From the cell containing the given text, extract its center point as (x, y) coordinate. 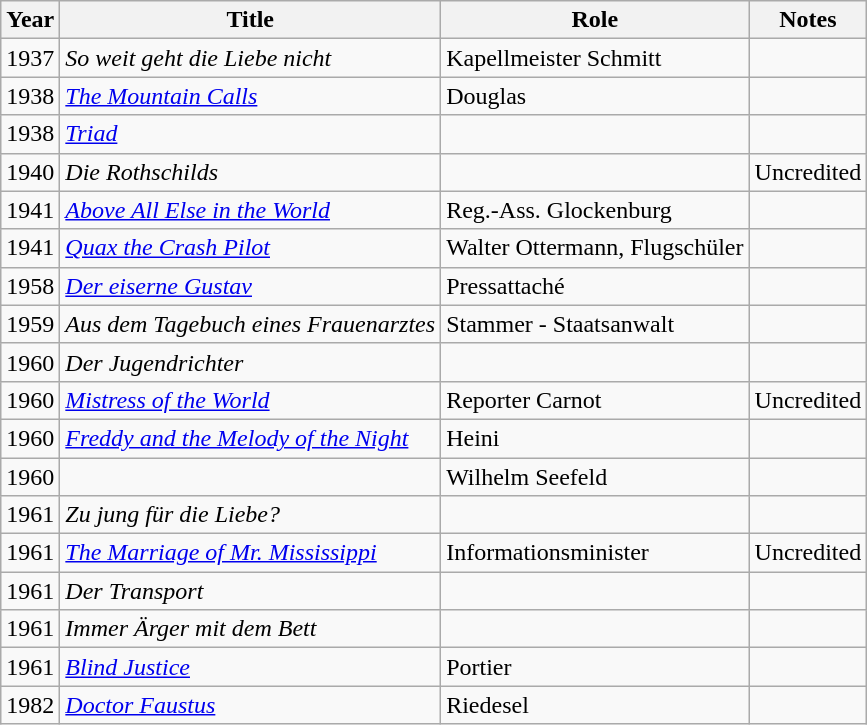
Pressattaché (595, 286)
Heini (595, 438)
1937 (30, 58)
Stammer - Staatsanwalt (595, 324)
Title (250, 20)
Der eiserne Gustav (250, 286)
Wilhelm Seefeld (595, 477)
1959 (30, 324)
Quax the Crash Pilot (250, 248)
Mistress of the World (250, 400)
Riedesel (595, 705)
Immer Ärger mit dem Bett (250, 629)
Blind Justice (250, 667)
Der Transport (250, 591)
So weit geht die Liebe nicht (250, 58)
Doctor Faustus (250, 705)
Reg.-Ass. Glockenburg (595, 210)
Reporter Carnot (595, 400)
Aus dem Tagebuch eines Frauenarztes (250, 324)
1940 (30, 172)
Die Rothschilds (250, 172)
Der Jugendrichter (250, 362)
Portier (595, 667)
Informationsminister (595, 553)
Notes (808, 20)
Zu jung für die Liebe? (250, 515)
Year (30, 20)
The Mountain Calls (250, 96)
1958 (30, 286)
Kapellmeister Schmitt (595, 58)
1982 (30, 705)
The Marriage of Mr. Mississippi (250, 553)
Above All Else in the World (250, 210)
Freddy and the Melody of the Night (250, 438)
Walter Ottermann, Flugschüler (595, 248)
Douglas (595, 96)
Role (595, 20)
Triad (250, 134)
